Output the (X, Y) coordinate of the center of the cell containing the given text.  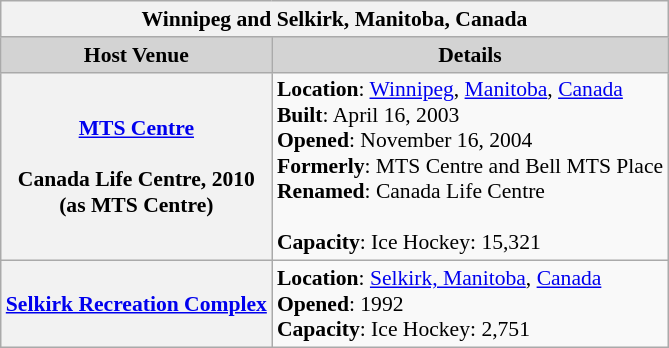
Details (470, 55)
Host Venue (136, 55)
Winnipeg and Selkirk, Manitoba, Canada (334, 19)
Location: Selkirk, Manitoba, Canada Opened: 1992Capacity: Ice Hockey: 2,751 (470, 304)
MTS CentreCanada Life Centre, 2010(as MTS Centre) (136, 166)
Selkirk Recreation Complex (136, 304)
